Search for the cell housing the specified text and yield its (X, Y) center coordinate. 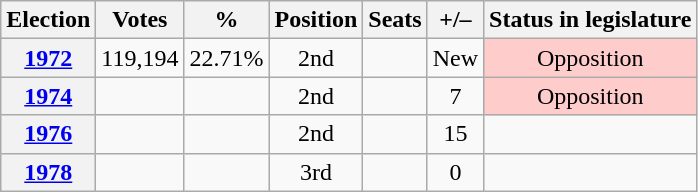
7 (455, 96)
0 (455, 172)
Position (316, 20)
15 (455, 134)
% (226, 20)
1972 (48, 58)
New (455, 58)
119,194 (140, 58)
Votes (140, 20)
22.71% (226, 58)
Seats (395, 20)
Status in legislature (590, 20)
1974 (48, 96)
Election (48, 20)
1976 (48, 134)
3rd (316, 172)
1978 (48, 172)
+/– (455, 20)
